Return [x, y] of the center of cell containing provided text 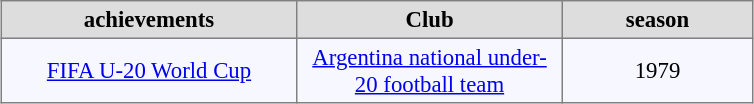
FIFA U-20 World Cup [149, 70]
achievements [149, 20]
1979 [657, 70]
Argentina national under-20 football team [430, 70]
Club [430, 20]
season [657, 20]
